Extract the (X, Y) coordinate from the center of the cell holding the provided text.  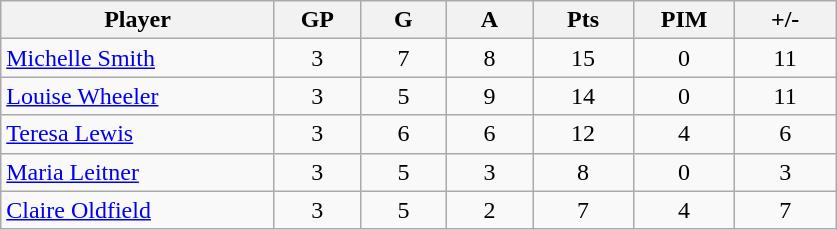
GP (317, 20)
Claire Oldfield (138, 210)
Pts (582, 20)
15 (582, 58)
G (403, 20)
12 (582, 134)
Maria Leitner (138, 172)
Player (138, 20)
+/- (786, 20)
14 (582, 96)
PIM (684, 20)
Michelle Smith (138, 58)
Teresa Lewis (138, 134)
A (489, 20)
9 (489, 96)
Louise Wheeler (138, 96)
2 (489, 210)
